Provide the (x, y) coordinate of the cell's center where the given text is located.  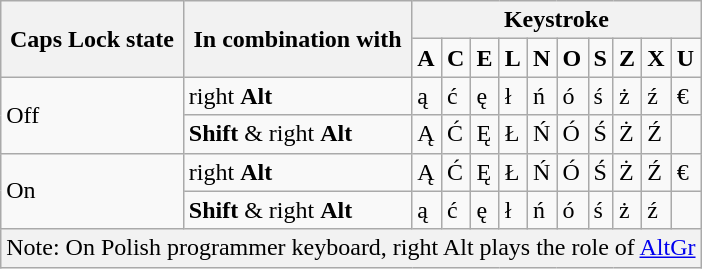
N (542, 58)
U (686, 58)
O (572, 58)
Off (92, 115)
X (657, 58)
S (600, 58)
Keystroke (556, 20)
A (427, 58)
Z (627, 58)
L (513, 58)
Caps Lock state (92, 39)
E (485, 58)
Note: On Polish programmer keyboard, right Alt plays the role of AltGr (351, 248)
In combination with (297, 39)
C (456, 58)
On (92, 191)
